Determine the [X, Y] coordinate at the center of the cell enclosing the given text.  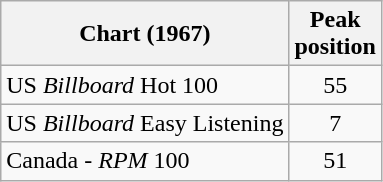
Peakposition [335, 34]
7 [335, 123]
US Billboard Easy Listening [145, 123]
Canada - RPM 100 [145, 161]
Chart (1967) [145, 34]
55 [335, 85]
US Billboard Hot 100 [145, 85]
51 [335, 161]
